Scan for the cell matching the given text and deliver its (x, y) coordinate at center. 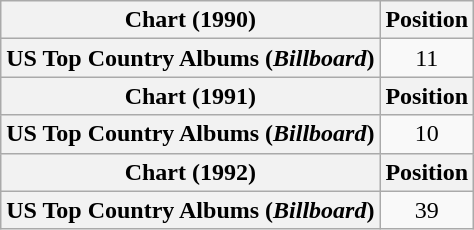
39 (427, 210)
Chart (1991) (190, 96)
10 (427, 134)
Chart (1990) (190, 20)
11 (427, 58)
Chart (1992) (190, 172)
